From the cell containing the given text, extract its center point as (X, Y) coordinate. 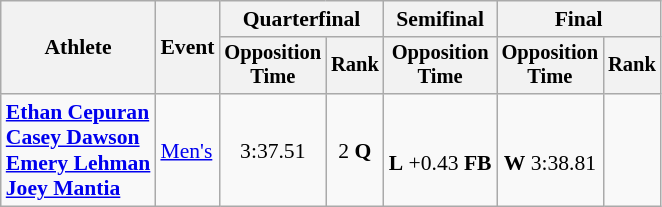
Final (579, 19)
Athlete (78, 48)
Ethan CepuranCasey DawsonEmery LehmanJoey Mantia (78, 150)
L +0.43 FB (440, 150)
Men's (187, 150)
2 Q (355, 150)
Semifinal (440, 19)
Quarterfinal (301, 19)
Event (187, 48)
W 3:38.81 (550, 150)
3:37.51 (272, 150)
